Capture the cell that displays the provided text and extract its [x, y] central coordinate. 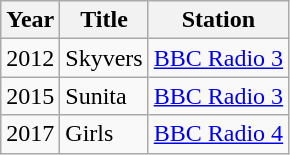
Sunita [104, 96]
BBC Radio 4 [218, 134]
Skyvers [104, 58]
Station [218, 20]
2017 [30, 134]
2015 [30, 96]
Girls [104, 134]
Title [104, 20]
Year [30, 20]
2012 [30, 58]
